Scan for the cell matching the given text and deliver its [X, Y] coordinate at center. 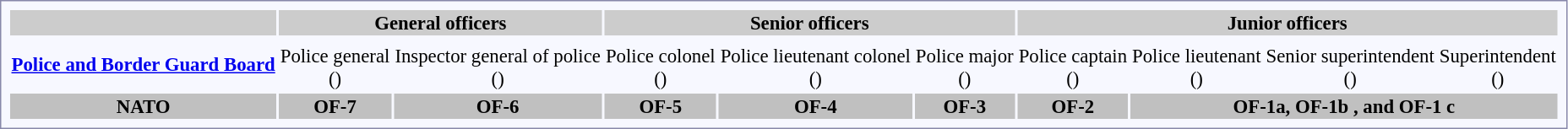
General officers [440, 23]
Police major() [965, 67]
Senior superintendent() [1350, 67]
OF-3 [965, 106]
Police colonel() [661, 67]
Senior officers [809, 23]
OF-5 [661, 106]
Police lieutenant() [1196, 67]
Police and Border Guard Board [144, 64]
OF-7 [335, 106]
OF-1a, OF-1b , and OF-1 c [1345, 106]
OF-6 [498, 106]
Police captain() [1073, 67]
Inspector general of police() [498, 67]
Junior officers [1288, 23]
NATO [144, 106]
Police lieutenant colonel() [815, 67]
OF-4 [815, 106]
Superintendent() [1497, 67]
Police general() [335, 67]
OF-2 [1073, 106]
